Locate the cell with the specified text and output its (X, Y) center coordinate. 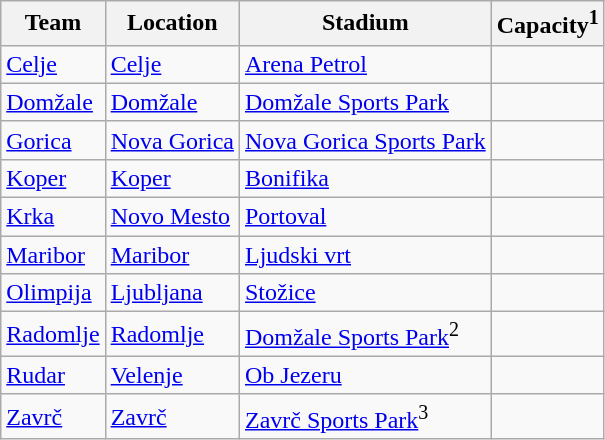
Team (53, 24)
Gorica (53, 140)
Rudar (53, 375)
Nova Gorica (172, 140)
Domžale Sports Park (365, 102)
Stadium (365, 24)
Domžale Sports Park2 (365, 334)
Olimpija (53, 293)
Krka (53, 217)
Velenje (172, 375)
Location (172, 24)
Bonifika (365, 178)
Arena Petrol (365, 64)
Novo Mesto (172, 217)
Ljubljana (172, 293)
Zavrč Sports Park3 (365, 416)
Stožice (365, 293)
Ob Jezeru (365, 375)
Capacity1 (548, 24)
Nova Gorica Sports Park (365, 140)
Ljudski vrt (365, 255)
Portoval (365, 217)
